Search for the cell housing the specified text and yield its [X, Y] center coordinate. 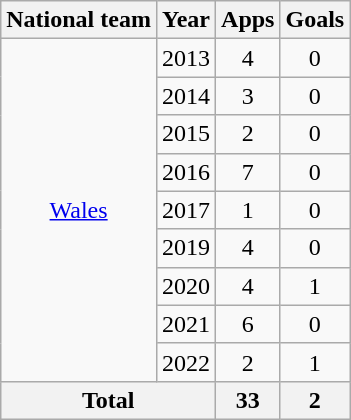
2016 [186, 172]
Goals [315, 20]
2015 [186, 134]
6 [248, 324]
Year [186, 20]
2020 [186, 286]
2017 [186, 210]
33 [248, 400]
Wales [79, 210]
2021 [186, 324]
3 [248, 96]
2014 [186, 96]
Apps [248, 20]
7 [248, 172]
2022 [186, 362]
2013 [186, 58]
2019 [186, 248]
National team [79, 20]
Total [108, 400]
